For the text-containing cell, return its midpoint in (X, Y) coordinate format. 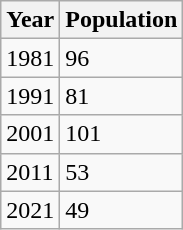
53 (122, 172)
81 (122, 96)
Year (30, 20)
1991 (30, 96)
2001 (30, 134)
101 (122, 134)
1981 (30, 58)
49 (122, 210)
Population (122, 20)
2021 (30, 210)
2011 (30, 172)
96 (122, 58)
